Extract the [X, Y] coordinate from the center of the cell holding the provided text.  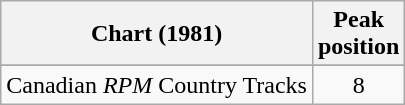
8 [358, 85]
Chart (1981) [157, 34]
Peakposition [358, 34]
Canadian RPM Country Tracks [157, 85]
